Extract the [x, y] coordinate from the center of the cell holding the provided text.  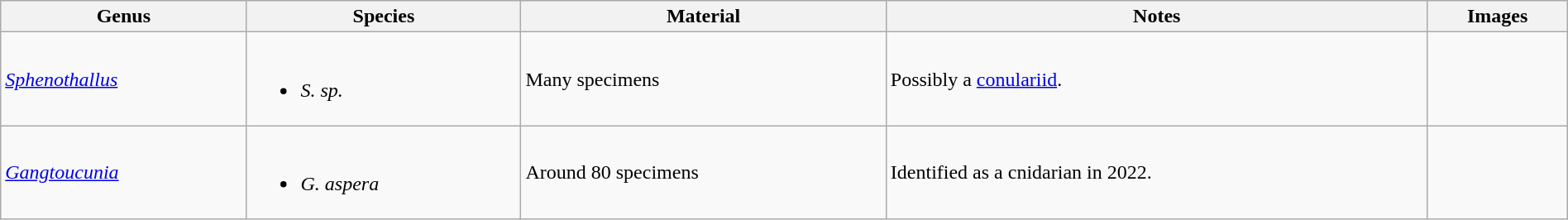
Species [384, 17]
Material [703, 17]
Possibly a conulariid. [1156, 79]
S. sp. [384, 79]
Identified as a cnidarian in 2022. [1156, 172]
Many specimens [703, 79]
Notes [1156, 17]
Sphenothallus [124, 79]
G. aspera [384, 172]
Images [1497, 17]
Genus [124, 17]
Around 80 specimens [703, 172]
Gangtoucunia [124, 172]
